Find where the given text appears and provide that cell's center as (x, y) coordinate. 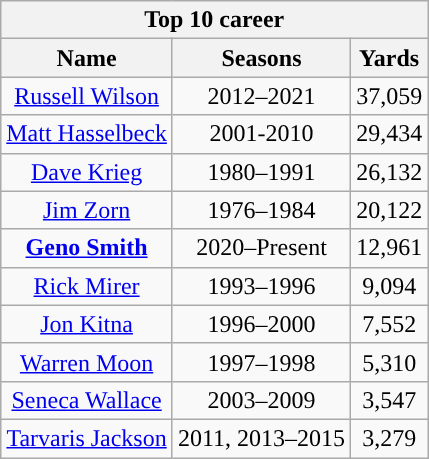
Russell Wilson (87, 96)
2003–2009 (261, 400)
Name (87, 58)
Yards (390, 58)
Seasons (261, 58)
2012–2021 (261, 96)
5,310 (390, 362)
Jon Kitna (87, 324)
1997–1998 (261, 362)
2020–Present (261, 248)
26,132 (390, 172)
1980–1991 (261, 172)
Top 10 career (214, 20)
1993–1996 (261, 286)
Tarvaris Jackson (87, 438)
2011, 2013–2015 (261, 438)
2001-2010 (261, 134)
Rick Mirer (87, 286)
1976–1984 (261, 210)
29,434 (390, 134)
1996–2000 (261, 324)
Geno Smith (87, 248)
Matt Hasselbeck (87, 134)
Dave Krieg (87, 172)
3,547 (390, 400)
Warren Moon (87, 362)
20,122 (390, 210)
3,279 (390, 438)
37,059 (390, 96)
9,094 (390, 286)
7,552 (390, 324)
12,961 (390, 248)
Jim Zorn (87, 210)
Seneca Wallace (87, 400)
